From the cell containing the given text, extract its center point as (X, Y) coordinate. 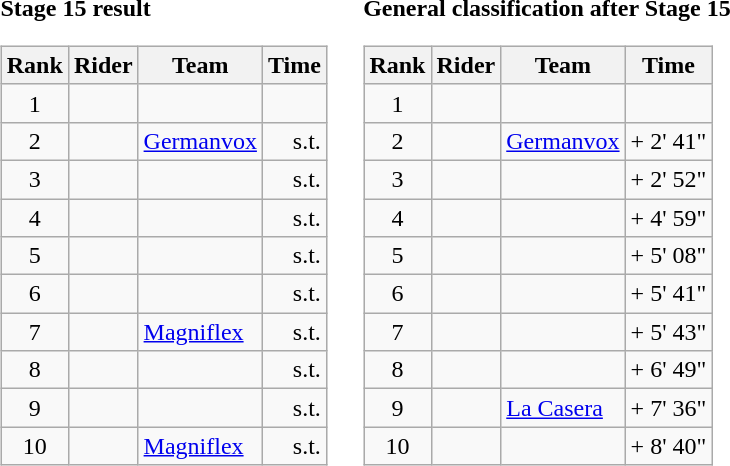
+ 7' 36" (668, 408)
La Casera (563, 408)
+ 5' 08" (668, 256)
+ 6' 49" (668, 370)
+ 4' 59" (668, 217)
+ 2' 41" (668, 141)
+ 2' 52" (668, 179)
+ 5' 43" (668, 332)
+ 8' 40" (668, 446)
+ 5' 41" (668, 294)
